Detect which cell encompasses the target text, then output its (X, Y) center coordinate. 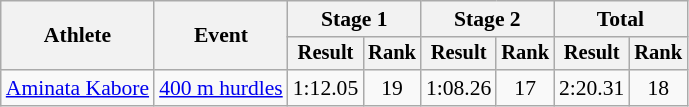
Stage 1 (354, 19)
1:08.26 (458, 88)
2:20.31 (592, 88)
17 (525, 88)
Event (221, 36)
Athlete (78, 36)
Stage 2 (488, 19)
19 (392, 88)
1:12.05 (326, 88)
Total (620, 19)
Aminata Kabore (78, 88)
400 m hurdles (221, 88)
18 (658, 88)
